Search for the cell housing the specified text and yield its [X, Y] center coordinate. 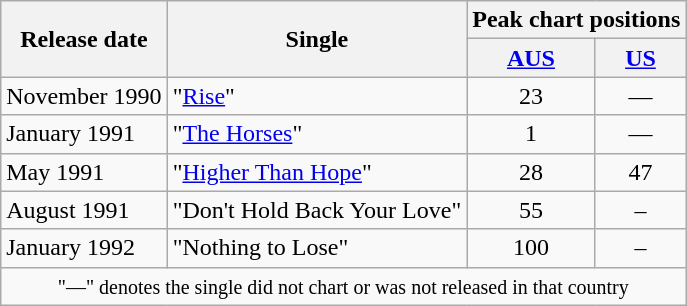
"Don't Hold Back Your Love" [317, 210]
23 [531, 96]
"Rise" [317, 96]
November 1990 [84, 96]
AUS [531, 58]
"—" denotes the single did not chart or was not released in that country [344, 286]
28 [531, 172]
100 [531, 248]
55 [531, 210]
January 1991 [84, 134]
1 [531, 134]
Single [317, 39]
"Higher Than Hope" [317, 172]
"The Horses" [317, 134]
"Nothing to Lose" [317, 248]
August 1991 [84, 210]
47 [640, 172]
May 1991 [84, 172]
US [640, 58]
Release date [84, 39]
Peak chart positions [576, 20]
January 1992 [84, 248]
